Provide the [X, Y] coordinate of the cell's center where the given text is located.  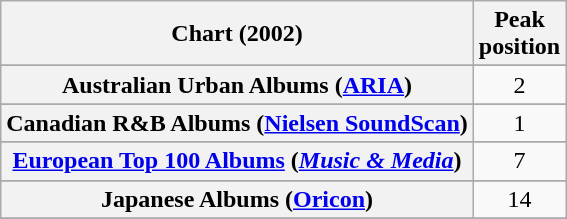
14 [519, 199]
7 [519, 161]
Japanese Albums (Oricon) [238, 199]
2 [519, 85]
Chart (2002) [238, 34]
European Top 100 Albums (Music & Media) [238, 161]
1 [519, 123]
Peakposition [519, 34]
Australian Urban Albums (ARIA) [238, 85]
Canadian R&B Albums (Nielsen SoundScan) [238, 123]
